Pinpoint the cell where the given text exists, returning its (X, Y) midpoint coordinate. 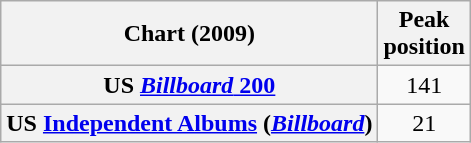
US Billboard 200 (190, 85)
Chart (2009) (190, 34)
141 (424, 85)
US Independent Albums (Billboard) (190, 123)
Peak position (424, 34)
21 (424, 123)
